From the cell containing the given text, extract its center point as (x, y) coordinate. 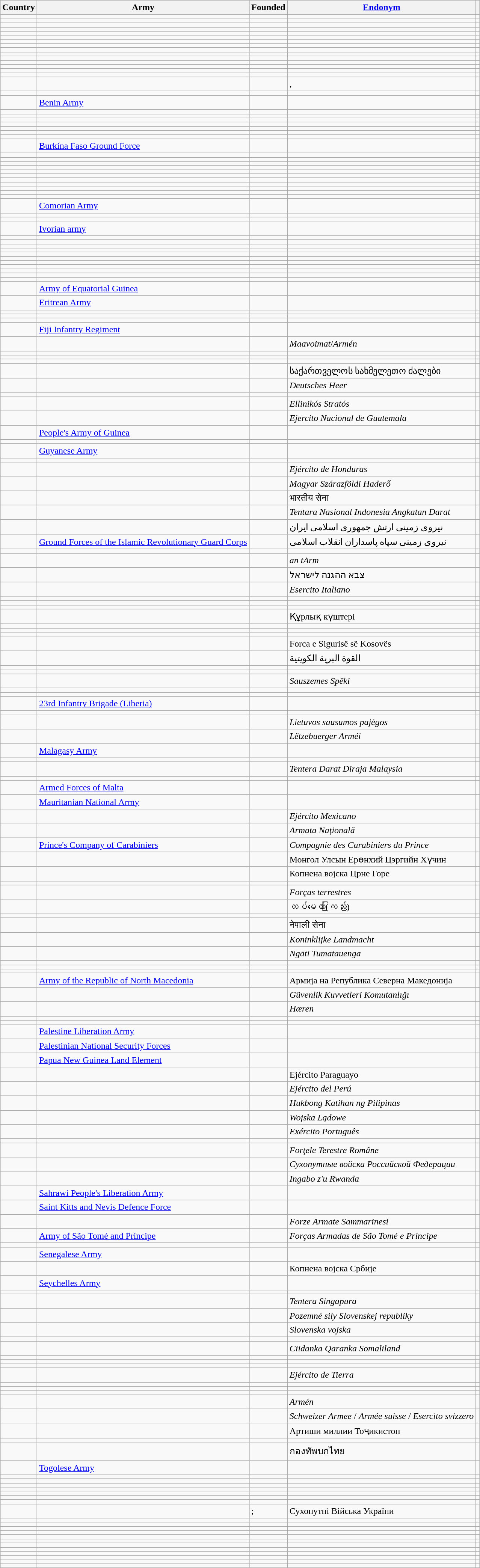
Schweizer Armee / Armée suisse / Esercito svizzero (382, 1416)
Sauszemes Spēki (382, 681)
Ejército Mexicano (382, 816)
Togolese Army (143, 1468)
Артиши миллии Тоҷикистон (382, 1431)
Hukbong Katihan ng Pilipinas (382, 1103)
; (268, 1511)
Копнена војска Србије (382, 1268)
Монгол Улсын Ерөнхий Цэргийн Хүчин (382, 859)
Pozemné sily Slovenskej republiky (382, 1315)
Malagasy Army (143, 751)
Ejército de Honduras (382, 469)
23rd Infantry Brigade (Liberia) (143, 704)
Lëtzebuerger Arméi (382, 736)
Ejército de Tierra (382, 1375)
Ground Forces of the Islamic Revolutionary Guard Corps (143, 542)
Forca e Sigurisë së Kosovës (382, 644)
Güvenlik Kuvvetleri Komutanlığı (382, 995)
Esercito Italiano (382, 590)
Army (143, 8)
Comorian Army (143, 206)
Ngāti Tumatauenga (382, 954)
Ejército del Perú (382, 1089)
People's Army of Guinea (143, 432)
Копнена војска Црне Горе (382, 874)
Ejercito Nacional de Guatemala (382, 418)
نیروی زمینی سپاه پاسداران انقلاب اسلامی (382, 542)
Endonym (382, 8)
Burkina Faso Ground Force (143, 146)
တပ်မတော်(ကြည်း) (382, 906)
Magyar Szárazföldi Haderő (382, 484)
Army of Equatorial Guinea (143, 288)
Benin Army (143, 103)
Wojska Lądowe (382, 1117)
القوة البرية الكويتية (382, 658)
Fiji Infantry Regiment (143, 329)
Koninklijke Landmacht (382, 939)
Deutsches Heer (382, 385)
Papua New Guinea Land Element (143, 1060)
Palestine Liberation Army (143, 1031)
Founded (268, 8)
Armed Forces of Malta (143, 787)
Ciidanka Qaranka Somaliland (382, 1348)
Tentara Nasional Indonesia Angkatan Darat (382, 512)
Exército Português (382, 1132)
Lietuvos sausumos pajėgos (382, 722)
Армија на Република Северна Македонија (382, 980)
Forze Armate Sammarinesi (382, 1221)
Forţele Terestre Române (382, 1150)
Ivorian army (143, 228)
Guyanese Army (143, 451)
Seychelles Army (143, 1283)
Saint Kitts and Nevis Defence Force (143, 1207)
Ejército Paraguayo (382, 1074)
, (382, 84)
Slovenska vojska (382, 1330)
Prince's Company of Carabiniers (143, 844)
نیروی زمینی ارتش جمهوری اسلامی ایران (382, 527)
צבא ההגנה לישראל (382, 575)
Army of São Tomé and Príncipe (143, 1236)
Mauritanian National Army (143, 802)
กองทัพบกไทย (382, 1452)
Sahrawi People's Liberation Army (143, 1193)
Forças Armadas de São Tomé e Príncipe (382, 1236)
Сухопутні Війська України (382, 1511)
Forças terrestres (382, 892)
Ellinikós Stratós (382, 404)
Armata Națională (382, 830)
Tentera Singapura (382, 1301)
Army of the Republic of North Macedonia (143, 980)
Compagnie des Carabiniers du Prince (382, 844)
नेपाली सेना (382, 925)
Senegalese Army (143, 1254)
Сухопутные войска Российской Федерации (382, 1164)
Eritrean Army (143, 303)
Palestinian National Security Forces (143, 1046)
Tentera Darat Diraja Malaysia (382, 769)
भारतीय सेना (382, 498)
Country (19, 8)
Ingabo z'u Rwanda (382, 1179)
Armén (382, 1402)
Hæren (382, 1009)
Maavoimat/Armén (382, 344)
Құрлық күштері (382, 617)
საქართველოს სახმელეთო ძალები (382, 371)
an tArm (382, 560)
